Capture the cell that displays the provided text and extract its [X, Y] central coordinate. 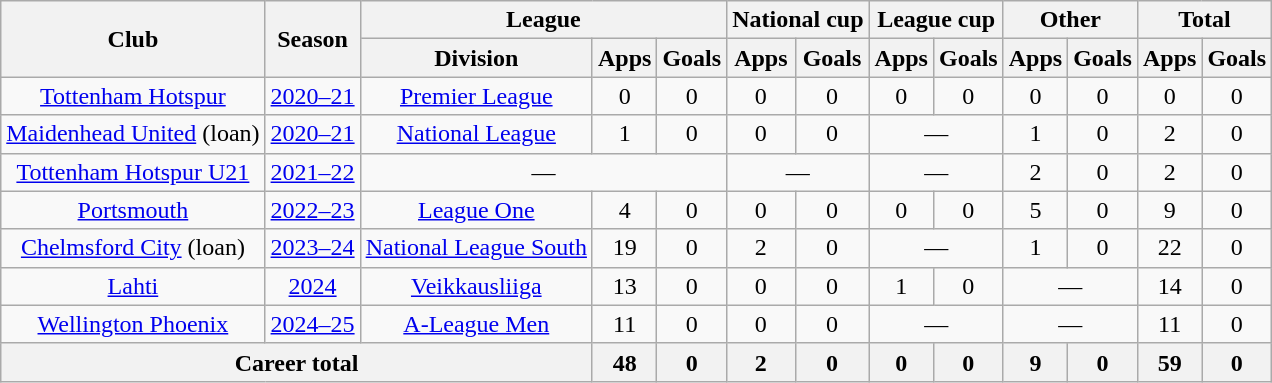
48 [624, 362]
National League South [476, 248]
Chelmsford City (loan) [133, 248]
League [544, 20]
Tottenham Hotspur [133, 96]
13 [624, 286]
19 [624, 248]
Division [476, 58]
League cup [936, 20]
2021–22 [312, 172]
5 [1035, 210]
Tottenham Hotspur U21 [133, 172]
A-League Men [476, 324]
Season [312, 39]
Wellington Phoenix [133, 324]
2022–23 [312, 210]
14 [1169, 286]
Other [1070, 20]
2024 [312, 286]
National League [476, 134]
Lahti [133, 286]
Portsmouth [133, 210]
22 [1169, 248]
Club [133, 39]
Total [1204, 20]
Veikkausliiga [476, 286]
League One [476, 210]
2024–25 [312, 324]
4 [624, 210]
Career total [297, 362]
59 [1169, 362]
National cup [798, 20]
Premier League [476, 96]
2023–24 [312, 248]
Maidenhead United (loan) [133, 134]
